Detect which cell encompasses the target text, then output its (x, y) center coordinate. 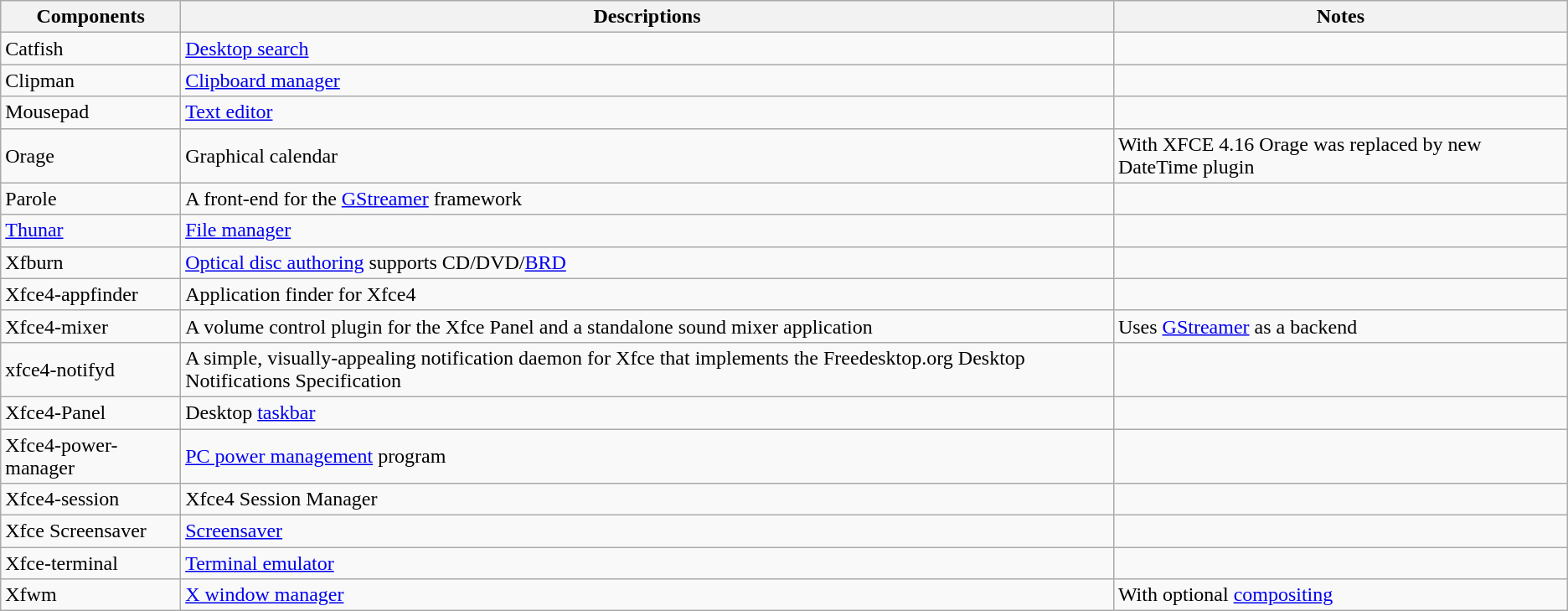
Xfce Screensaver (90, 531)
Desktop search (647, 49)
Xfce4-appfinder (90, 294)
Descriptions (647, 17)
Xfce-terminal (90, 563)
A front-end for the GStreamer framework (647, 199)
Graphical calendar (647, 156)
With optional compositing (1340, 595)
Desktop taskbar (647, 412)
Clipman (90, 80)
Screensaver (647, 531)
Mousepad (90, 112)
With XFCE 4.16 Orage was replaced by new DateTime plugin (1340, 156)
Xfburn (90, 262)
Xfce4-Panel (90, 412)
Application finder for Xfce4 (647, 294)
xfce4-notifyd (90, 369)
Orage (90, 156)
Optical disc authoring supports CD/DVD/BRD (647, 262)
A volume control plugin for the Xfce Panel and a standalone sound mixer application (647, 326)
X window manager (647, 595)
Notes (1340, 17)
Components (90, 17)
Parole (90, 199)
Xfce4-session (90, 500)
Uses GStreamer as a backend (1340, 326)
Terminal emulator (647, 563)
Xfce4-mixer (90, 326)
Catfish (90, 49)
Clipboard manager (647, 80)
Xfce4 Session Manager (647, 500)
Xfwm (90, 595)
Text editor (647, 112)
Xfce4-power-manager (90, 456)
Thunar (90, 230)
A simple, visually-appealing notification daemon for Xfce that implements the Freedesktop.org Desktop Notifications Specification (647, 369)
PC power management program (647, 456)
File manager (647, 230)
